Locate the cell with the specified text and output its [X, Y] center coordinate. 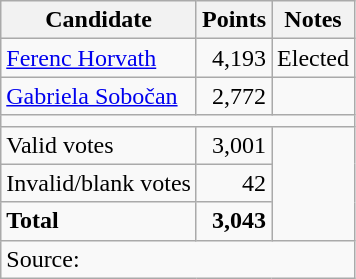
Candidate [99, 20]
Gabriela Sobočan [99, 96]
Notes [314, 20]
Ferenc Horvath [99, 58]
3,001 [234, 145]
Valid votes [99, 145]
Source: [178, 259]
Points [234, 20]
Elected [314, 58]
Invalid/blank votes [99, 183]
Total [99, 221]
4,193 [234, 58]
3,043 [234, 221]
42 [234, 183]
2,772 [234, 96]
